For the text-containing cell, return its midpoint in [x, y] coordinate format. 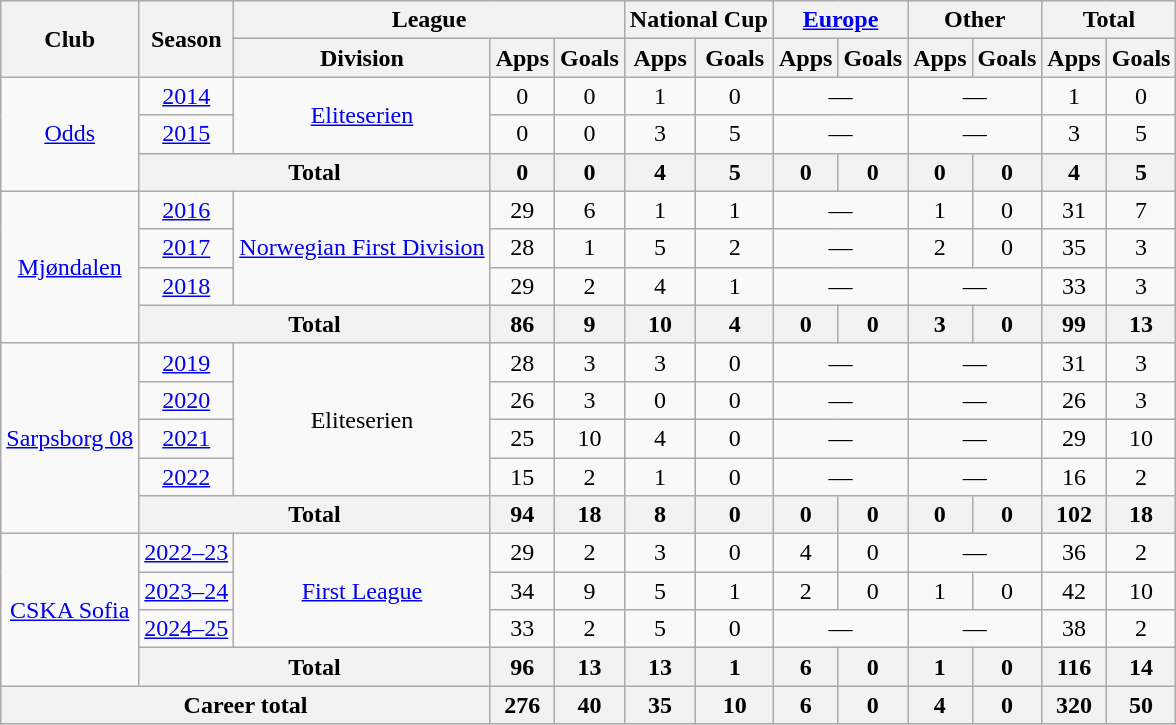
94 [522, 515]
2014 [186, 96]
2024–25 [186, 629]
First League [362, 591]
96 [522, 667]
14 [1141, 667]
38 [1074, 629]
2021 [186, 438]
2018 [186, 286]
40 [590, 705]
2016 [186, 210]
15 [522, 477]
102 [1074, 515]
Odds [70, 134]
99 [1074, 324]
2022–23 [186, 553]
2017 [186, 248]
Mjøndalen [70, 267]
CSKA Sofia [70, 610]
Sarpsborg 08 [70, 438]
2015 [186, 134]
8 [660, 515]
276 [522, 705]
50 [1141, 705]
16 [1074, 477]
Season [186, 39]
2022 [186, 477]
320 [1074, 705]
86 [522, 324]
National Cup [698, 20]
42 [1074, 591]
36 [1074, 553]
League [430, 20]
7 [1141, 210]
Division [362, 58]
2019 [186, 362]
Career total [246, 705]
Other [975, 20]
34 [522, 591]
2023–24 [186, 591]
Club [70, 39]
Norwegian First Division [362, 248]
Europe [840, 20]
116 [1074, 667]
25 [522, 438]
2020 [186, 400]
